Detect which cell encompasses the target text, then output its (x, y) center coordinate. 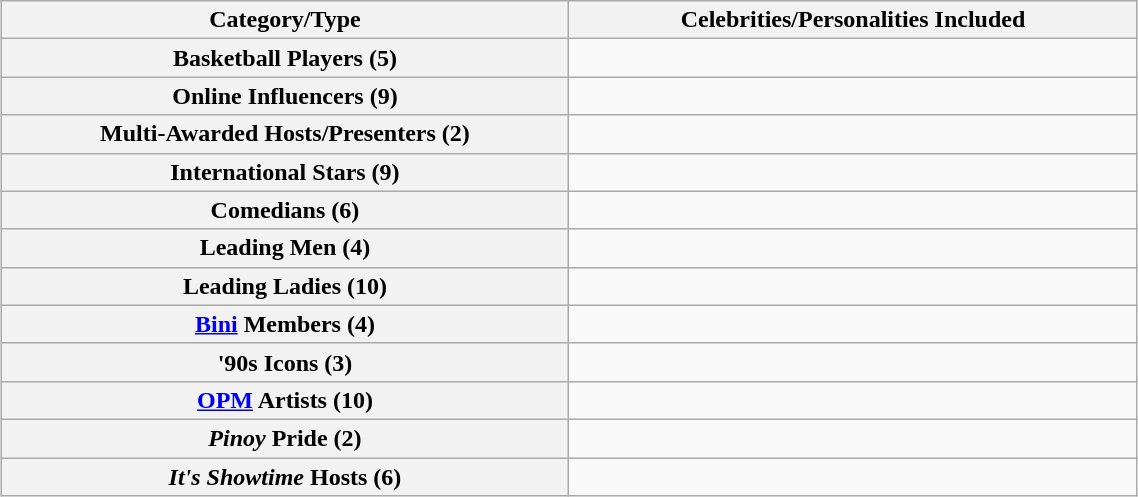
International Stars (9) (285, 172)
Leading Ladies (10) (285, 286)
Pinoy Pride (2) (285, 438)
Leading Men (4) (285, 248)
Multi-Awarded Hosts/Presenters (2) (285, 134)
Basketball Players (5) (285, 58)
'90s Icons (3) (285, 362)
Category/Type (285, 20)
Online Influencers (9) (285, 96)
OPM Artists (10) (285, 400)
Celebrities/Personalities Included (853, 20)
Bini Members (4) (285, 324)
Comedians (6) (285, 210)
It's Showtime Hosts (6) (285, 477)
